Identify which cell holds the provided text, then report its [X, Y] central coordinate. 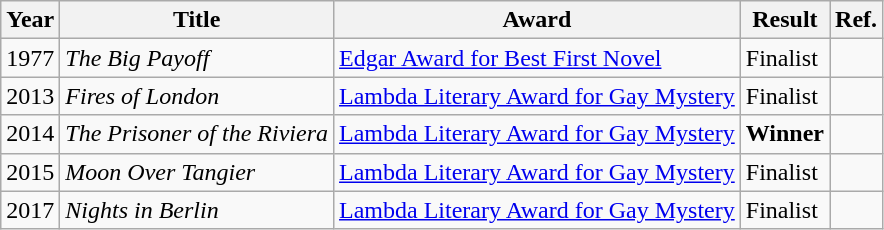
Ref. [856, 20]
Award [538, 20]
Winner [784, 134]
Result [784, 20]
Nights in Berlin [197, 210]
2015 [30, 172]
The Big Payoff [197, 58]
Fires of London [197, 96]
Year [30, 20]
The Prisoner of the Riviera [197, 134]
1977 [30, 58]
Edgar Award for Best First Novel [538, 58]
2017 [30, 210]
2014 [30, 134]
Title [197, 20]
Moon Over Tangier [197, 172]
2013 [30, 96]
